Return (x, y) of the center of cell containing provided text 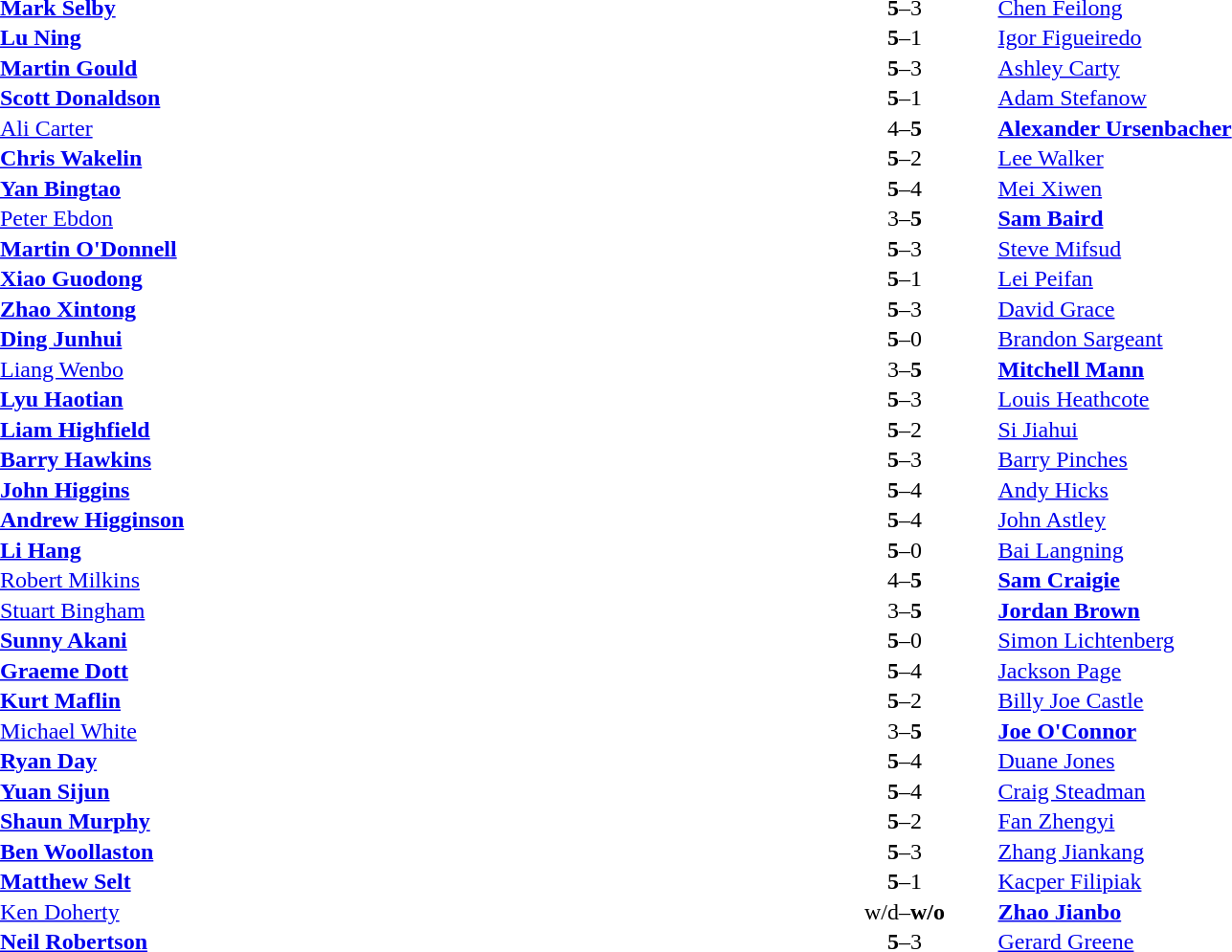
w/d–w/o (904, 912)
